Return [X, Y] of the center of cell containing provided text 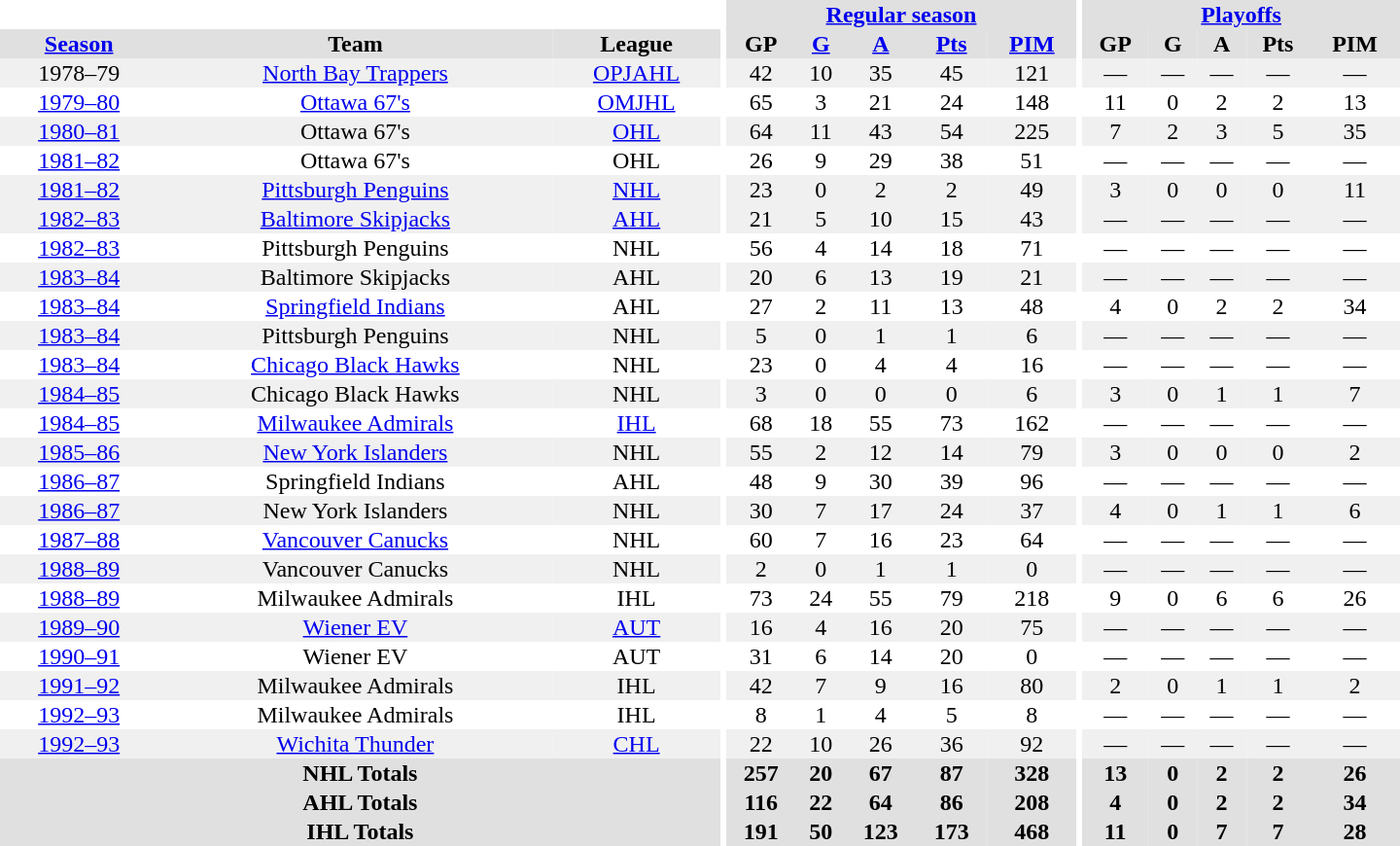
92 [1032, 744]
27 [760, 306]
75 [1032, 627]
1979–80 [79, 102]
39 [951, 481]
116 [760, 802]
1980–81 [79, 131]
54 [951, 131]
League [636, 44]
15 [951, 219]
Playoffs [1241, 15]
NHL Totals [360, 773]
162 [1032, 423]
191 [760, 831]
218 [1032, 598]
North Bay Trappers [355, 73]
67 [881, 773]
123 [881, 831]
68 [760, 423]
29 [881, 160]
60 [760, 540]
36 [951, 744]
1978–79 [79, 73]
121 [1032, 73]
17 [881, 511]
Season [79, 44]
71 [1032, 248]
CHL [636, 744]
468 [1032, 831]
38 [951, 160]
80 [1032, 686]
AHL Totals [360, 802]
Regular season [900, 15]
12 [881, 452]
148 [1032, 102]
31 [760, 656]
45 [951, 73]
173 [951, 831]
1990–91 [79, 656]
1985–86 [79, 452]
1991–92 [79, 686]
49 [1032, 190]
19 [951, 277]
IHL Totals [360, 831]
87 [951, 773]
51 [1032, 160]
257 [760, 773]
225 [1032, 131]
96 [1032, 481]
86 [951, 802]
1987–88 [79, 540]
328 [1032, 773]
65 [760, 102]
1989–90 [79, 627]
OPJAHL [636, 73]
56 [760, 248]
50 [821, 831]
OMJHL [636, 102]
37 [1032, 511]
28 [1355, 831]
208 [1032, 802]
Team [355, 44]
Wichita Thunder [355, 744]
